Locate the cell with the specified text and output its [X, Y] center coordinate. 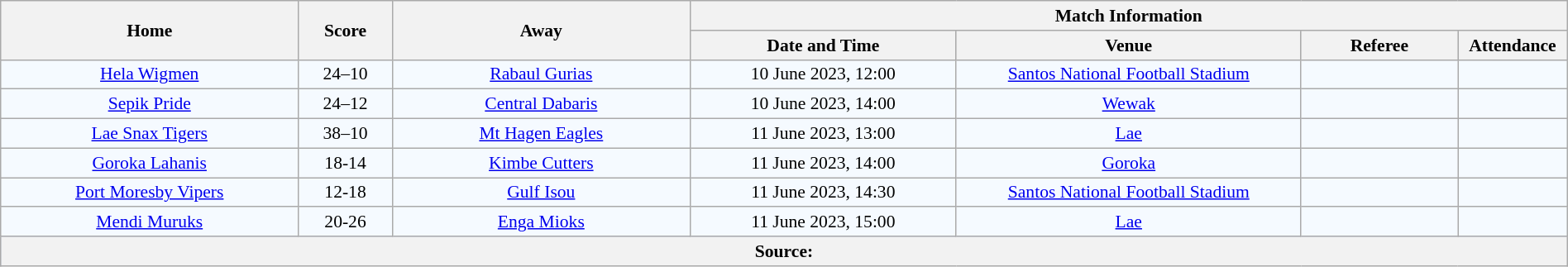
Rabaul Gurias [541, 74]
Mt Hagen Eagles [541, 134]
11 June 2023, 13:00 [823, 134]
Central Dabaris [541, 104]
11 June 2023, 14:30 [823, 193]
Sepik Pride [150, 104]
24–12 [346, 104]
20-26 [346, 222]
Goroka Lahanis [150, 163]
Source: [784, 251]
Lae Snax Tigers [150, 134]
24–10 [346, 74]
Date and Time [823, 45]
Enga Mioks [541, 222]
Attendance [1513, 45]
Wewak [1128, 104]
Referee [1379, 45]
Port Moresby Vipers [150, 193]
Home [150, 30]
38–10 [346, 134]
12-18 [346, 193]
18-14 [346, 163]
10 June 2023, 14:00 [823, 104]
Goroka [1128, 163]
Gulf Isou [541, 193]
11 June 2023, 15:00 [823, 222]
Score [346, 30]
Venue [1128, 45]
Match Information [1128, 16]
11 June 2023, 14:00 [823, 163]
Away [541, 30]
10 June 2023, 12:00 [823, 74]
Mendi Muruks [150, 222]
Kimbe Cutters [541, 163]
Hela Wigmen [150, 74]
